Search for the cell housing the specified text and yield its (x, y) center coordinate. 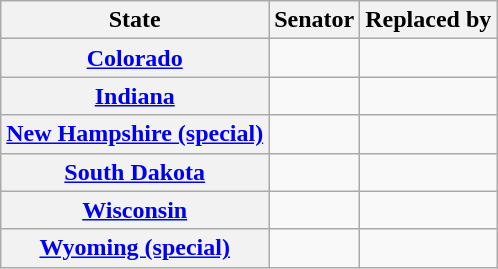
Indiana (135, 96)
New Hampshire (special) (135, 134)
Wyoming (special) (135, 248)
Senator (314, 20)
Wisconsin (135, 210)
Replaced by (428, 20)
South Dakota (135, 172)
Colorado (135, 58)
State (135, 20)
